From the cell containing the given text, extract its center point as [X, Y] coordinate. 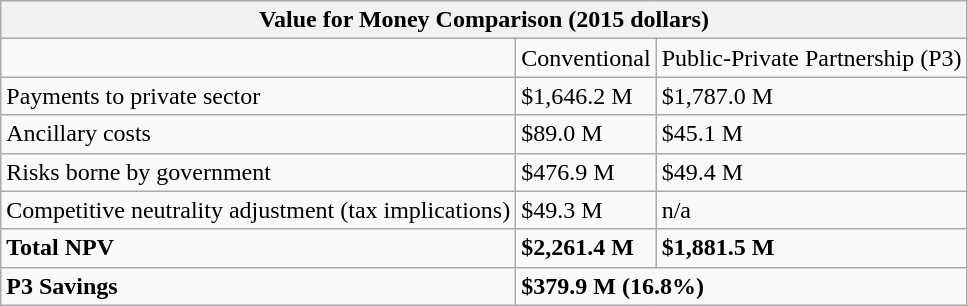
Competitive neutrality adjustment (tax implications) [258, 210]
Risks borne by government [258, 172]
Public-Private Partnership (P3) [812, 58]
Payments to private sector [258, 96]
Conventional [586, 58]
n/a [812, 210]
Value for Money Comparison (2015 dollars) [484, 20]
$476.9 M [586, 172]
$45.1 M [812, 134]
Ancillary costs [258, 134]
$1,787.0 M [812, 96]
Total NPV [258, 248]
$379.9 M (16.8%) [742, 286]
$89.0 M [586, 134]
$2,261.4 M [586, 248]
P3 Savings [258, 286]
$1,881.5 M [812, 248]
$49.4 M [812, 172]
$1,646.2 M [586, 96]
$49.3 M [586, 210]
